Locate the cell with the specified text and output its [X, Y] center coordinate. 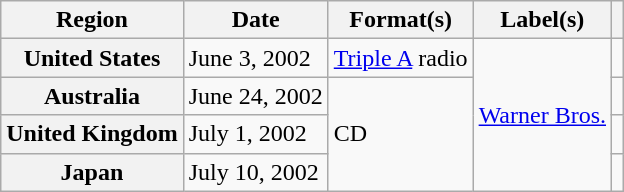
July 10, 2002 [256, 172]
United States [92, 58]
CD [400, 134]
Japan [92, 172]
Warner Bros. [542, 115]
United Kingdom [92, 134]
June 24, 2002 [256, 96]
Date [256, 20]
Australia [92, 96]
June 3, 2002 [256, 58]
Triple A radio [400, 58]
Label(s) [542, 20]
Format(s) [400, 20]
Region [92, 20]
July 1, 2002 [256, 134]
